Provide the (X, Y) coordinate of the cell's center where the given text is located.  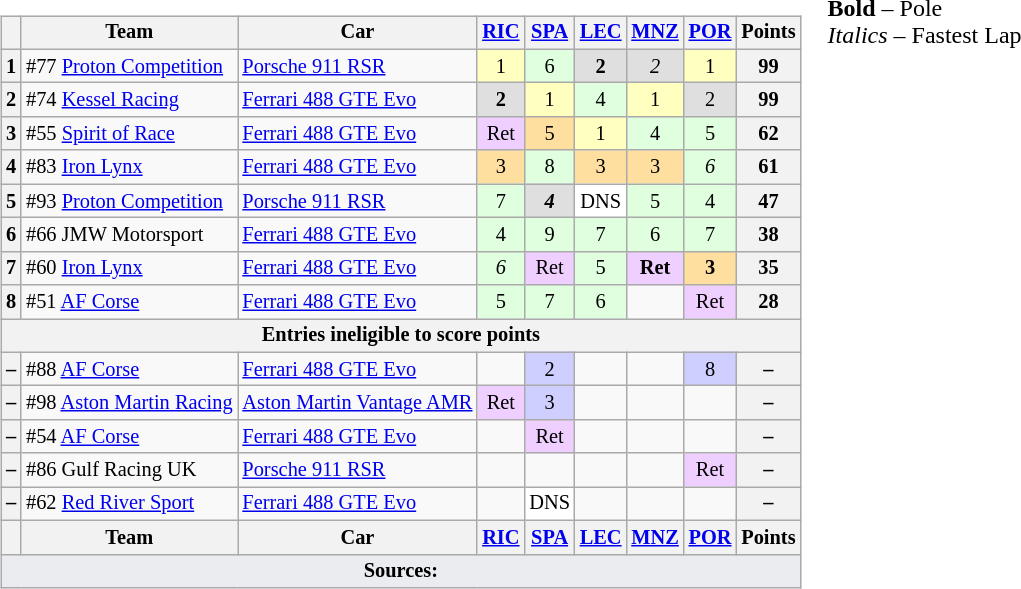
#55 Spirit of Race (129, 134)
Sources: (400, 571)
#77 Proton Competition (129, 66)
Entries ineligible to score points (400, 336)
35 (768, 268)
#98 Aston Martin Racing (129, 403)
#83 Iron Lynx (129, 167)
#74 Kessel Racing (129, 100)
Aston Martin Vantage AMR (358, 403)
28 (768, 302)
#62 Red River Sport (129, 504)
#93 Proton Competition (129, 201)
62 (768, 134)
#60 Iron Lynx (129, 268)
#86 Gulf Racing UK (129, 470)
47 (768, 201)
38 (768, 235)
61 (768, 167)
9 (549, 235)
#54 AF Corse (129, 437)
#66 JMW Motorsport (129, 235)
#51 AF Corse (129, 302)
#88 AF Corse (129, 369)
